Determine the (x, y) coordinate at the center of the cell enclosing the given text.  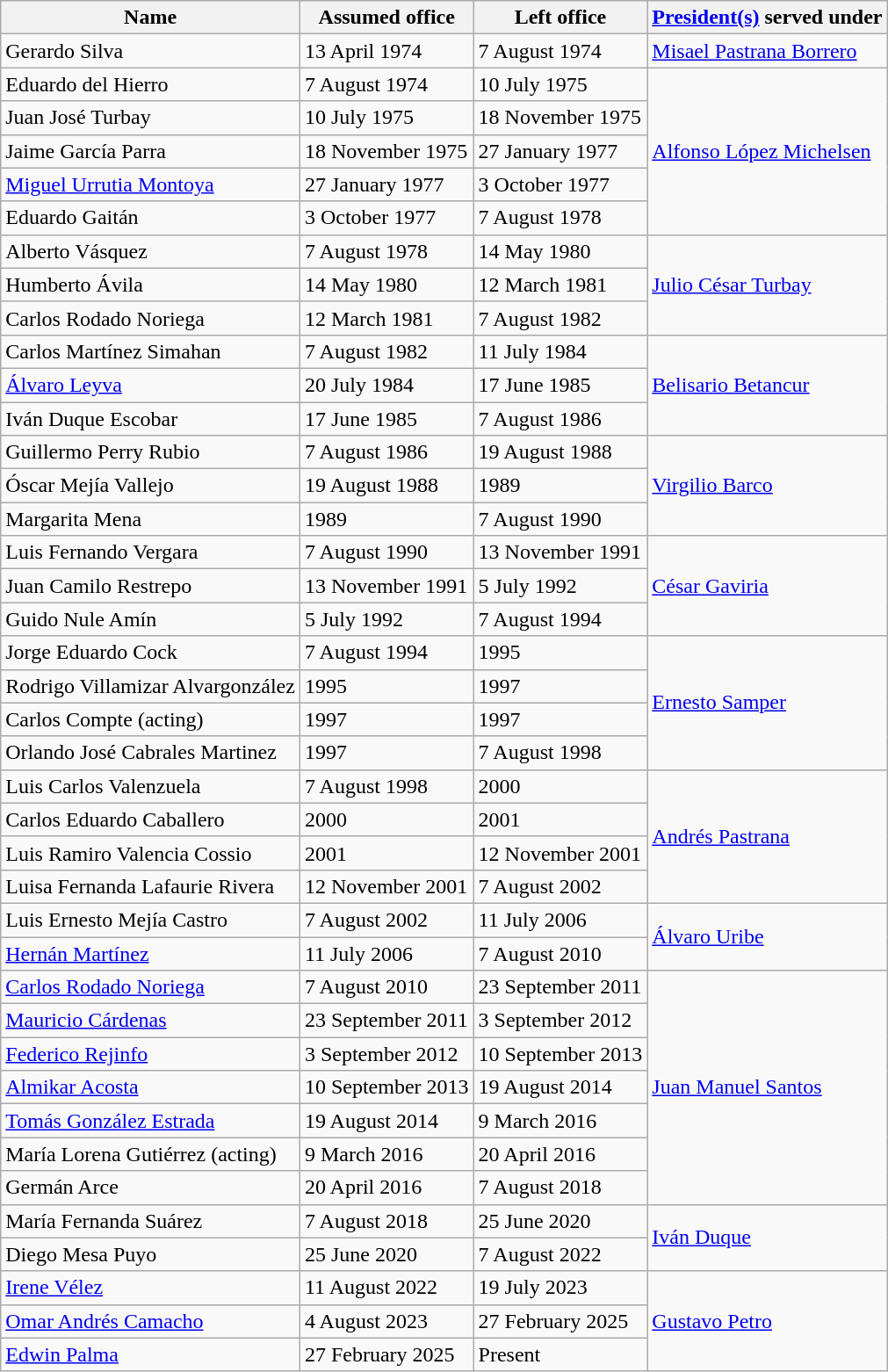
Edwin Palma (151, 1354)
Irene Vélez (151, 1288)
Diego Mesa Puyo (151, 1254)
19 July 2023 (560, 1288)
Margarita Mena (151, 519)
Left office (560, 18)
Iván Duque Escobar (151, 419)
President(s) served under (768, 18)
Omar Andrés Camacho (151, 1321)
Luis Carlos Valenzuela (151, 786)
Assumed office (386, 18)
Eduardo Gaitán (151, 218)
Hernán Martínez (151, 953)
Carlos Eduardo Caballero (151, 820)
Luis Ramiro Valencia Cossio (151, 853)
Gustavo Petro (768, 1321)
Iván Duque (768, 1238)
Julio César Turbay (768, 285)
Luisa Fernanda Lafaurie Rivera (151, 886)
Carlos Compte (acting) (151, 719)
Luis Fernando Vergara (151, 552)
Jaime García Parra (151, 151)
Óscar Mejía Vallejo (151, 486)
Orlando José Cabrales Martinez (151, 753)
Name (151, 18)
Carlos Martínez Simahan (151, 351)
Miguel Urrutia Montoya (151, 184)
Almikar Acosta (151, 1087)
Álvaro Uribe (768, 936)
Mauricio Cárdenas (151, 1021)
Guido Nule Amín (151, 619)
Virgilio Barco (768, 486)
Alfonso López Michelsen (768, 151)
11 July 1984 (560, 351)
Tomás González Estrada (151, 1121)
Eduardo del Hierro (151, 84)
4 August 2023 (386, 1321)
Present (560, 1354)
Álvaro Leyva (151, 385)
Germán Arce (151, 1188)
13 April 1974 (386, 51)
20 July 1984 (386, 385)
Gerardo Silva (151, 51)
Luis Ernesto Mejía Castro (151, 920)
Guillermo Perry Rubio (151, 452)
Ernesto Samper (768, 703)
Alberto Vásquez (151, 251)
Juan Manuel Santos (768, 1087)
Jorge Eduardo Cock (151, 653)
Rodrigo Villamizar Alvargonzález (151, 686)
Misael Pastrana Borrero (768, 51)
Federico Rejinfo (151, 1054)
María Lorena Gutiérrez (acting) (151, 1154)
María Fernanda Suárez (151, 1221)
7 August 2022 (560, 1254)
Juan Camilo Restrepo (151, 586)
Juan José Turbay (151, 118)
11 August 2022 (386, 1288)
Humberto Ávila (151, 285)
Andrés Pastrana (768, 836)
César Gaviria (768, 586)
Belisario Betancur (768, 385)
